Detect which cell encompasses the target text, then output its (X, Y) center coordinate. 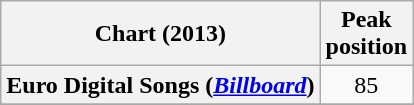
Chart (2013) (160, 34)
Euro Digital Songs (Billboard) (160, 85)
Peakposition (366, 34)
85 (366, 85)
